From the cell containing the given text, extract its center point as (x, y) coordinate. 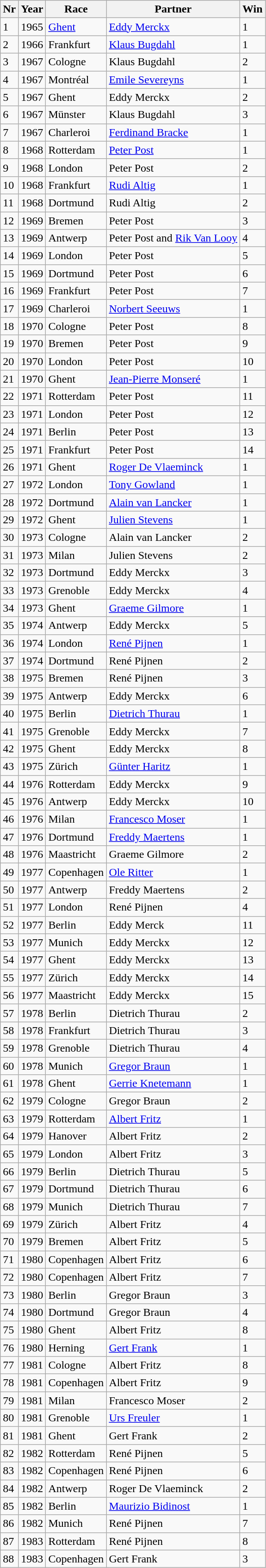
Ferdinand Bracke (173, 132)
50 (9, 890)
Norbert Seeuws (173, 309)
25 (9, 449)
88 (9, 1559)
24 (9, 432)
69 (9, 1224)
Günter Haritz (173, 766)
73 (9, 1295)
36 (9, 643)
45 (9, 802)
47 (9, 837)
32 (9, 573)
75 (9, 1330)
Ole Ritter (173, 872)
Montréal (76, 80)
Maurizio Bidinost (173, 1506)
38 (9, 678)
23 (9, 414)
61 (9, 1084)
64 (9, 1136)
28 (9, 502)
19 (9, 344)
Jean-Pierre Monseré (173, 379)
48 (9, 855)
Urs Freuler (173, 1418)
18 (9, 326)
27 (9, 484)
Peter Post and Rik Van Looy (173, 238)
1965 (32, 27)
26 (9, 467)
86 (9, 1524)
Tony Gowland (173, 484)
Herning (76, 1348)
31 (9, 555)
41 (9, 731)
35 (9, 626)
46 (9, 819)
Nr (9, 9)
82 (9, 1453)
Münster (76, 115)
22 (9, 397)
40 (9, 713)
62 (9, 1101)
59 (9, 1048)
76 (9, 1348)
37 (9, 661)
68 (9, 1207)
78 (9, 1383)
54 (9, 960)
55 (9, 978)
Hanover (76, 1136)
29 (9, 520)
51 (9, 907)
1966 (32, 44)
57 (9, 1013)
67 (9, 1189)
71 (9, 1259)
Year (32, 9)
65 (9, 1154)
66 (9, 1171)
Eddy Merck (173, 925)
Emile Severeyns (173, 80)
34 (9, 608)
33 (9, 590)
43 (9, 766)
87 (9, 1541)
58 (9, 1030)
20 (9, 361)
77 (9, 1365)
16 (9, 291)
49 (9, 872)
81 (9, 1436)
84 (9, 1488)
60 (9, 1066)
42 (9, 749)
80 (9, 1418)
Race (76, 9)
56 (9, 995)
72 (9, 1277)
52 (9, 925)
74 (9, 1312)
30 (9, 538)
Partner (173, 9)
Win (253, 9)
83 (9, 1471)
53 (9, 942)
63 (9, 1119)
79 (9, 1401)
Gerrie Knetemann (173, 1084)
85 (9, 1506)
21 (9, 379)
44 (9, 784)
17 (9, 309)
39 (9, 696)
70 (9, 1242)
